Scan for the cell matching the given text and deliver its (X, Y) coordinate at center. 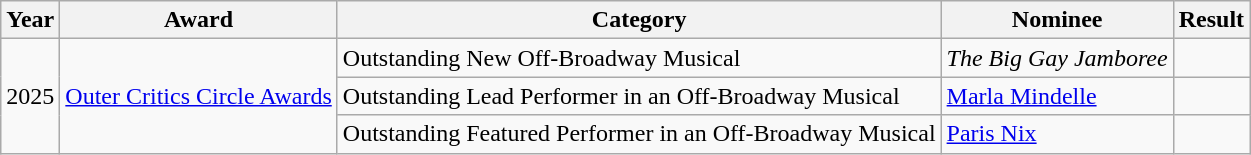
Outer Critics Circle Awards (198, 96)
2025 (30, 96)
Marla Mindelle (1057, 96)
Paris Nix (1057, 134)
Outstanding Featured Performer in an Off-Broadway Musical (639, 134)
Nominee (1057, 20)
Award (198, 20)
The Big Gay Jamboree (1057, 58)
Outstanding New Off-Broadway Musical (639, 58)
Result (1211, 20)
Year (30, 20)
Category (639, 20)
Outstanding Lead Performer in an Off-Broadway Musical (639, 96)
